Output the [X, Y] coordinate of the center of the cell containing the given text.  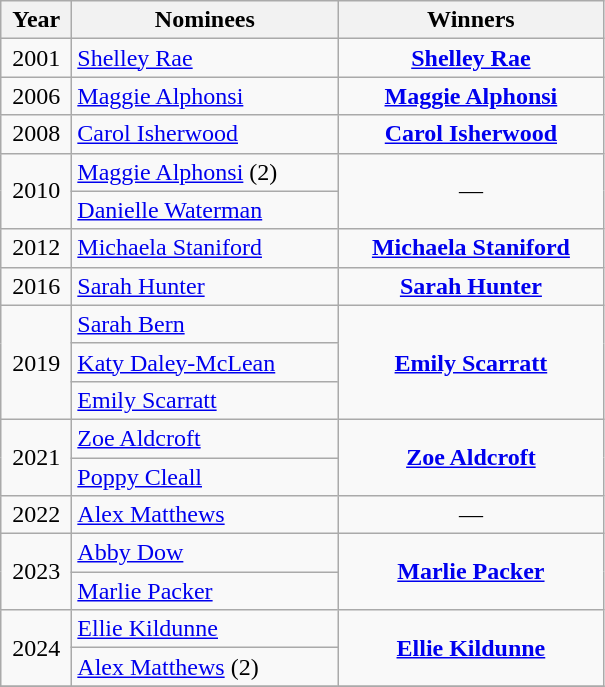
2021 [36, 457]
Alex Matthews [205, 515]
2001 [36, 58]
Winners [471, 20]
Nominees [205, 20]
2010 [36, 191]
2019 [36, 362]
Katy Daley-McLean [205, 362]
Danielle Waterman [205, 210]
2016 [36, 286]
Alex Matthews (2) [205, 667]
Sarah Bern [205, 324]
Poppy Cleall [205, 477]
2006 [36, 96]
Maggie Alphonsi (2) [205, 172]
2022 [36, 515]
2024 [36, 648]
Abby Dow [205, 553]
2008 [36, 134]
2023 [36, 572]
Year [36, 20]
2012 [36, 248]
